Determine the (X, Y) coordinate at the center of the cell enclosing the given text.  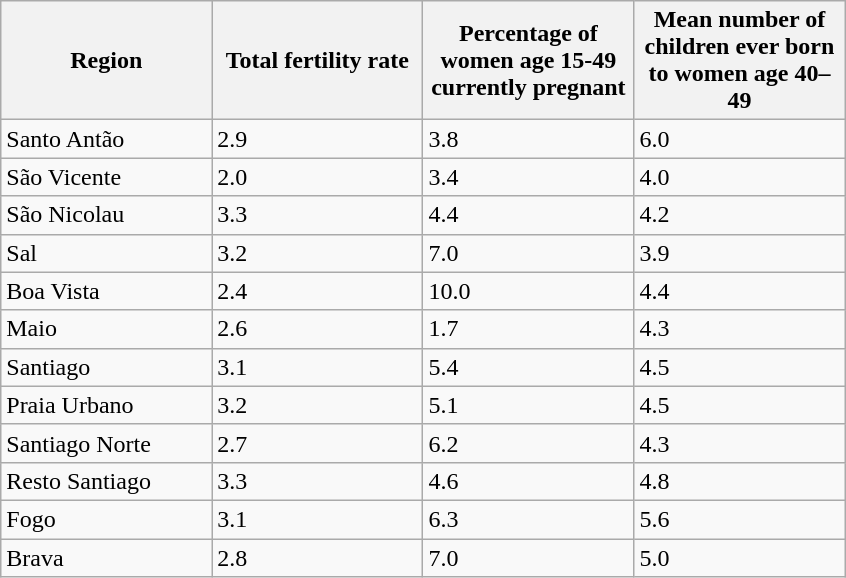
2.8 (318, 557)
Santiago (106, 367)
São Vicente (106, 177)
Brava (106, 557)
4.6 (528, 481)
Fogo (106, 519)
Praia Urbano (106, 405)
2.7 (318, 443)
2.6 (318, 329)
Santiago Norte (106, 443)
Total fertility rate (318, 60)
5.1 (528, 405)
3.9 (740, 253)
6.2 (528, 443)
4.0 (740, 177)
Region (106, 60)
Sal (106, 253)
5.4 (528, 367)
3.4 (528, 177)
10.0 (528, 291)
3.8 (528, 139)
Santo Antão (106, 139)
Resto Santiago (106, 481)
2.9 (318, 139)
2.0 (318, 177)
1.7 (528, 329)
Boa Vista (106, 291)
5.6 (740, 519)
Percentage of women age 15-49 currently pregnant (528, 60)
6.0 (740, 139)
4.8 (740, 481)
4.2 (740, 215)
São Nicolau (106, 215)
Maio (106, 329)
6.3 (528, 519)
Mean number of children ever born to women age 40–49 (740, 60)
2.4 (318, 291)
5.0 (740, 557)
